Return (x, y) of the center of cell containing provided text 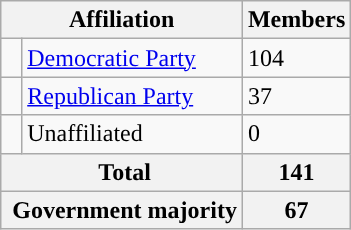
Government majority (122, 210)
Unaffiliated (132, 134)
Affiliation (122, 20)
104 (296, 58)
141 (296, 172)
Democratic Party (132, 58)
Members (296, 20)
Republican Party (132, 96)
37 (296, 96)
Total (122, 172)
67 (296, 210)
0 (296, 134)
